Pinpoint the cell where the given text exists, returning its (X, Y) midpoint coordinate. 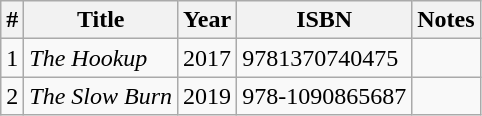
978-1090865687 (324, 96)
# (12, 20)
Year (208, 20)
2019 (208, 96)
2 (12, 96)
1 (12, 58)
The Hookup (101, 58)
9781370740475 (324, 58)
ISBN (324, 20)
Title (101, 20)
2017 (208, 58)
Notes (446, 20)
The Slow Burn (101, 96)
